From the cell containing the given text, extract its center point as [X, Y] coordinate. 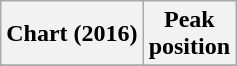
Peakposition [189, 34]
Chart (2016) [72, 34]
